Identify which cell holds the provided text, then report its [X, Y] central coordinate. 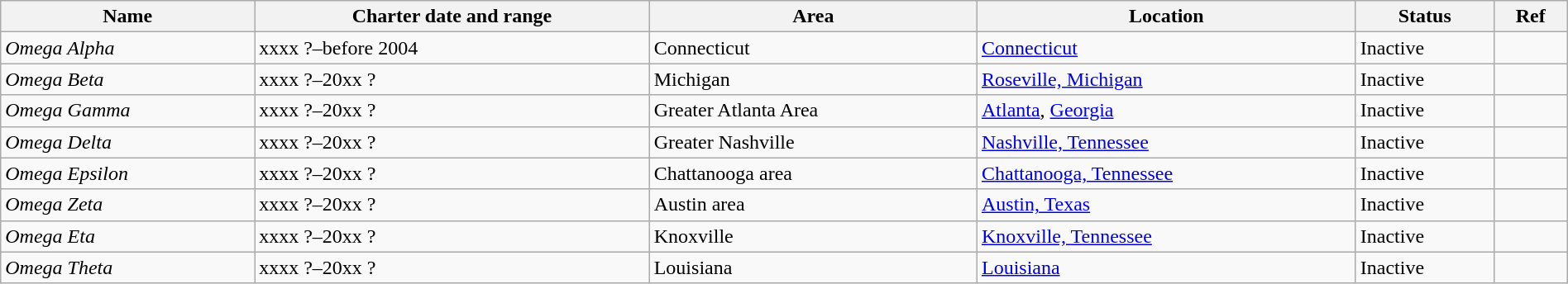
Location [1166, 17]
Ref [1530, 17]
Omega Beta [127, 79]
xxxx ?–before 2004 [452, 48]
Austin, Texas [1166, 205]
Roseville, Michigan [1166, 79]
Knoxville [813, 236]
Charter date and range [452, 17]
Chattanooga area [813, 173]
Chattanooga, Tennessee [1166, 173]
Knoxville, Tennessee [1166, 236]
Omega Delta [127, 142]
Area [813, 17]
Omega Eta [127, 236]
Omega Theta [127, 267]
Omega Zeta [127, 205]
Greater Atlanta Area [813, 111]
Michigan [813, 79]
Greater Nashville [813, 142]
Omega Alpha [127, 48]
Nashville, Tennessee [1166, 142]
Omega Gamma [127, 111]
Omega Epsilon [127, 173]
Austin area [813, 205]
Status [1424, 17]
Atlanta, Georgia [1166, 111]
Name [127, 17]
